From the cell containing the given text, extract its center point as [X, Y] coordinate. 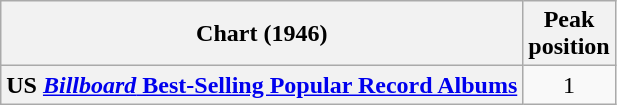
US Billboard Best-Selling Popular Record Albums [262, 85]
1 [569, 85]
Chart (1946) [262, 34]
Peakposition [569, 34]
